Find where the given text appears and provide that cell's center as (X, Y) coordinate. 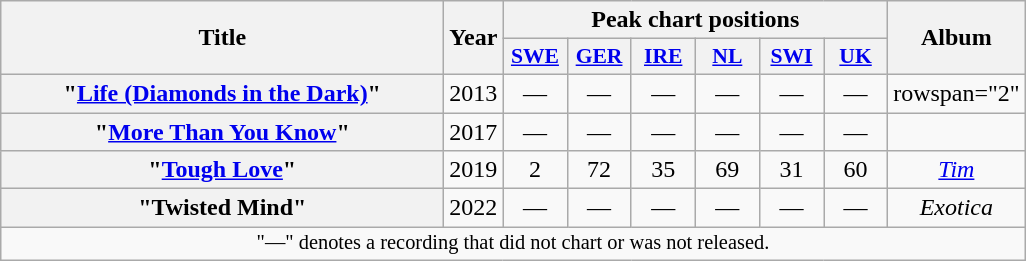
IRE (663, 57)
2017 (474, 131)
72 (599, 170)
"Tough Love" (222, 170)
Album (957, 38)
Title (222, 38)
NL (727, 57)
35 (663, 170)
Exotica (957, 208)
Year (474, 38)
2019 (474, 170)
"More Than You Know" (222, 131)
2 (535, 170)
2022 (474, 208)
60 (856, 170)
"—" denotes a recording that did not chart or was not released. (513, 244)
"Life (Diamonds in the Dark)" (222, 93)
2013 (474, 93)
SWE (535, 57)
GER (599, 57)
rowspan="2" (957, 93)
UK (856, 57)
Peak chart positions (696, 20)
"Twisted Mind" (222, 208)
Tim (957, 170)
SWI (791, 57)
69 (727, 170)
31 (791, 170)
